From the cell containing the given text, extract its center point as (X, Y) coordinate. 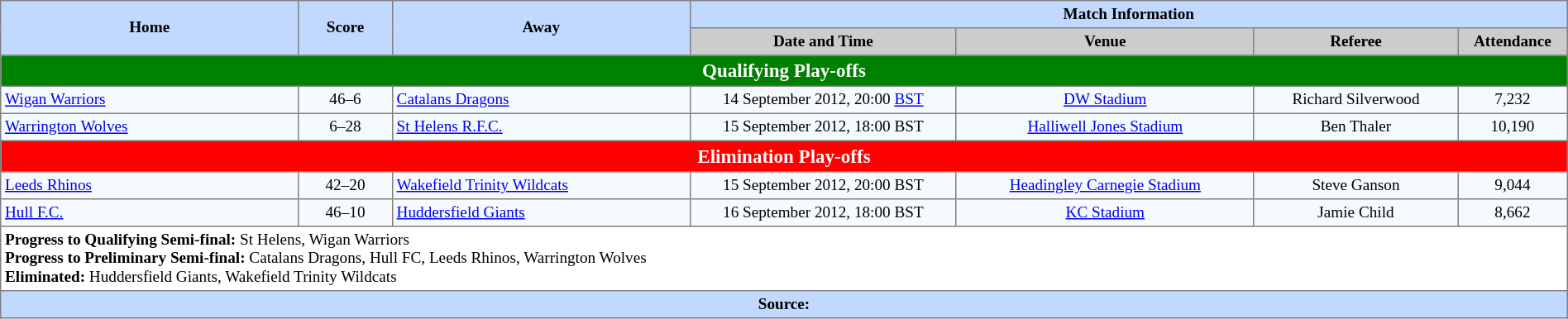
St Helens R.F.C. (541, 127)
Leeds Rhinos (150, 185)
8,662 (1513, 213)
Warrington Wolves (150, 127)
6–28 (346, 127)
Match Information (1128, 15)
DW Stadium (1105, 99)
Jamie Child (1355, 213)
9,044 (1513, 185)
10,190 (1513, 127)
KC Stadium (1105, 213)
14 September 2012, 20:00 BST (823, 99)
Halliwell Jones Stadium (1105, 127)
Richard Silverwood (1355, 99)
Venue (1105, 41)
Wigan Warriors (150, 99)
Away (541, 28)
15 September 2012, 18:00 BST (823, 127)
15 September 2012, 20:00 BST (823, 185)
7,232 (1513, 99)
Hull F.C. (150, 213)
46–6 (346, 99)
Huddersfield Giants (541, 213)
Score (346, 28)
46–10 (346, 213)
Catalans Dragons (541, 99)
Home (150, 28)
Headingley Carnegie Stadium (1105, 185)
16 September 2012, 18:00 BST (823, 213)
Elimination Play-offs (784, 156)
Ben Thaler (1355, 127)
Steve Ganson (1355, 185)
Date and Time (823, 41)
Qualifying Play-offs (784, 71)
Wakefield Trinity Wildcats (541, 185)
Referee (1355, 41)
42–20 (346, 185)
Attendance (1513, 41)
Source: (784, 304)
